Pinpoint the cell where the given text exists, returning its [x, y] midpoint coordinate. 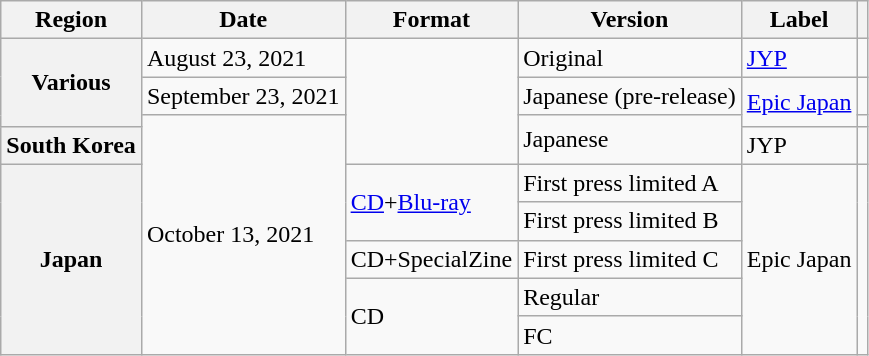
First press limited C [630, 259]
First press limited A [630, 183]
Version [630, 20]
CD [432, 316]
Regular [630, 297]
CD+SpecialZine [432, 259]
Japanese [630, 140]
September 23, 2021 [243, 96]
First press limited B [630, 221]
Region [72, 20]
Date [243, 20]
Japan [72, 259]
South Korea [72, 145]
August 23, 2021 [243, 58]
FC [630, 335]
CD+Blu-ray [432, 202]
Various [72, 82]
October 13, 2021 [243, 234]
Original [630, 58]
Format [432, 20]
Label [799, 20]
Japanese (pre-release) [630, 96]
